Provide the (x, y) coordinate of the cell's center where the given text is located.  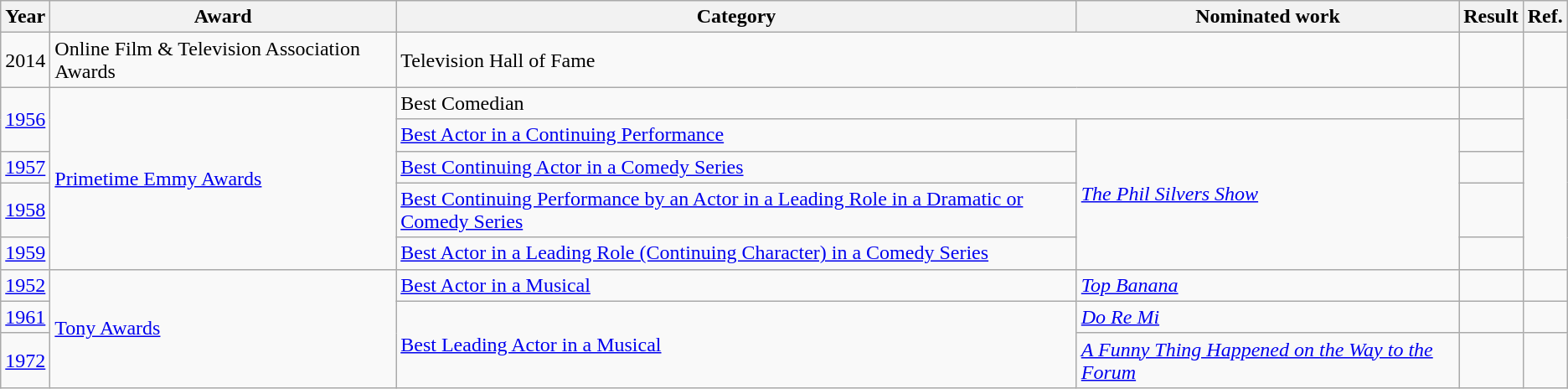
Award (223, 17)
1961 (25, 317)
1952 (25, 285)
Primetime Emmy Awards (223, 178)
Best Actor in a Leading Role (Continuing Character) in a Comedy Series (737, 253)
Result (1491, 17)
1972 (25, 360)
Television Hall of Fame (928, 60)
Tony Awards (223, 329)
Best Actor in a Musical (737, 285)
Online Film & Television Association Awards (223, 60)
1958 (25, 210)
Best Continuing Performance by an Actor in a Leading Role in a Dramatic or Comedy Series (737, 210)
Best Leading Actor in a Musical (737, 344)
Best Continuing Actor in a Comedy Series (737, 167)
1957 (25, 167)
A Funny Thing Happened on the Way to the Forum (1268, 360)
Ref. (1545, 17)
Nominated work (1268, 17)
Year (25, 17)
Best Comedian (928, 103)
Category (737, 17)
Do Re Mi (1268, 317)
2014 (25, 60)
Top Banana (1268, 285)
1959 (25, 253)
Best Actor in a Continuing Performance (737, 135)
1956 (25, 119)
The Phil Silvers Show (1268, 194)
